Provide the [X, Y] coordinate of the cell's center where the given text is located.  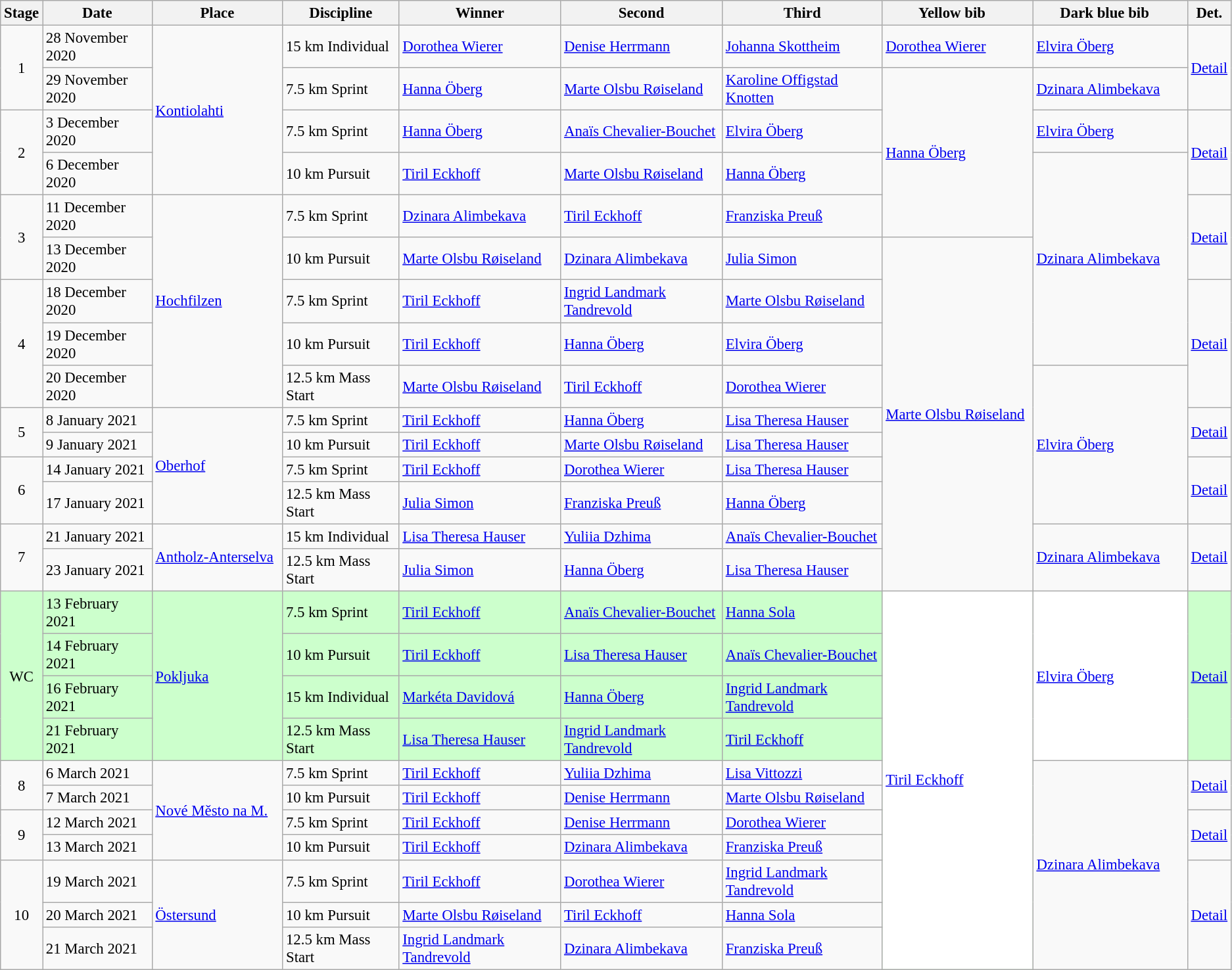
6 December 2020 [97, 173]
11 December 2020 [97, 217]
Markéta Davidová [480, 698]
Discipline [341, 13]
4 [22, 344]
23 January 2021 [97, 570]
Third [802, 13]
8 [22, 786]
28 November 2020 [97, 47]
14 January 2021 [97, 469]
21 March 2021 [97, 948]
Oberhof [217, 465]
19 March 2021 [97, 881]
19 December 2020 [97, 344]
Nové Město na M. [217, 810]
3 [22, 238]
Antholz-Anterselva [217, 557]
Det. [1209, 13]
17 January 2021 [97, 503]
21 February 2021 [97, 740]
1 [22, 68]
Hochfilzen [217, 301]
16 February 2021 [97, 698]
5 [22, 432]
WC [22, 676]
Date [97, 13]
Kontiolahti [217, 110]
20 March 2021 [97, 915]
13 December 2020 [97, 259]
Second [642, 13]
Yellow bib [957, 13]
Dark blue bib [1110, 13]
Pokljuka [217, 676]
7 March 2021 [97, 798]
12 March 2021 [97, 823]
Östersund [217, 915]
9 January 2021 [97, 444]
29 November 2020 [97, 89]
Johanna Skottheim [802, 47]
13 February 2021 [97, 612]
Karoline Offigstad Knotten [802, 89]
18 December 2020 [97, 301]
3 December 2020 [97, 131]
9 [22, 835]
Winner [480, 13]
Lisa Vittozzi [802, 774]
8 January 2021 [97, 420]
7 [22, 557]
6 March 2021 [97, 774]
21 January 2021 [97, 536]
14 February 2021 [97, 655]
20 December 2020 [97, 386]
2 [22, 152]
Stage [22, 13]
6 [22, 490]
13 March 2021 [97, 848]
Place [217, 13]
10 [22, 915]
